Extract the (x, y) coordinate from the center of the cell holding the provided text.  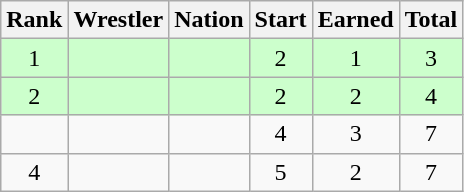
Wrestler (118, 20)
Start (280, 20)
Earned (356, 20)
Rank (34, 20)
Total (431, 20)
Nation (209, 20)
5 (280, 172)
